Output the (X, Y) coordinate of the center of the cell containing the given text.  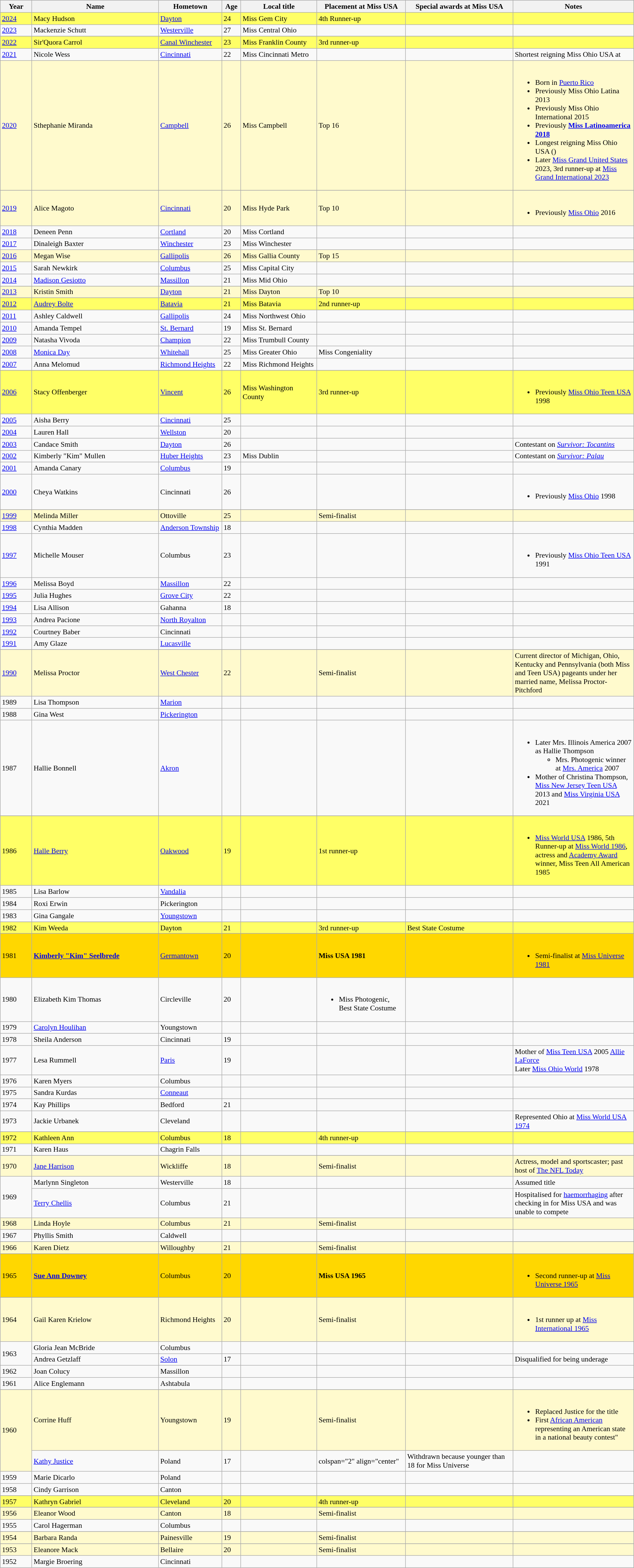
Jane Harrison (95, 1166)
Winchester (190, 244)
Cindy Garrison (95, 1490)
1975 (16, 1093)
Terry Chellis (95, 1203)
Michelle Mouser (95, 556)
Kathryn Gabriel (95, 1502)
Lesa Rummell (95, 1060)
Miss Gem City (279, 19)
2020 (16, 126)
Cheya Watkins (95, 492)
2nd runner-up (361, 304)
Contestant on Survivor: Tocantins (573, 444)
Age (231, 6)
2004 (16, 432)
1991 (16, 644)
Wickliffe (190, 1166)
Ashley Caldwell (95, 316)
1958 (16, 1490)
1998 (16, 528)
Mother of Miss Teen USA 2005 Allie LaForceLater Miss Ohio World 1978 (573, 1060)
Current director of Michigan, Ohio, Kentucky and Pennsylvania (both Miss and Teen USA) pageants under her married name, Melissa Proctor-Pitchford (573, 673)
Anna Melomud (95, 364)
Miss Cincinnati Metro (279, 55)
2014 (16, 280)
2007 (16, 364)
Jackie Urbanek (95, 1121)
1999 (16, 516)
2000 (16, 492)
1994 (16, 608)
1969 (16, 1197)
Elizabeth Kim Thomas (95, 1000)
Karen Dietz (95, 1248)
1954 (16, 1538)
Sarah Newkirk (95, 268)
1960 (16, 1430)
West Chester (190, 673)
Cynthia Madden (95, 528)
Courtney Baber (95, 632)
Campbell (190, 126)
Roxi Erwin (95, 904)
Melinda Miller (95, 516)
Actress, model and sportscaster; past host of The NFL Today (573, 1166)
Shortest reigning Miss Ohio USA at (573, 55)
Bellaire (190, 1550)
2015 (16, 268)
27 (231, 30)
Mackenzie Schutt (95, 30)
Andrea Getzlaff (95, 1360)
Wellston (190, 432)
Lauren Hall (95, 432)
Replaced Justice for the titleFirst African American representing an American state in a national beauty contest" (573, 1420)
1989 (16, 702)
Best State Costume (459, 928)
1980 (16, 1000)
1957 (16, 1502)
Karen Haus (95, 1150)
Miss USA 1965 (361, 1276)
Phyllis Smith (95, 1236)
1973 (16, 1121)
Miss Northwest Ohio (279, 316)
1993 (16, 620)
Champion (190, 340)
Miss Congeniality (361, 352)
Karen Myers (95, 1081)
Gloria Jean McBride (95, 1348)
Vincent (190, 392)
2010 (16, 328)
Miss Washington County (279, 392)
Miss Cortland (279, 232)
North Royalton (190, 620)
Gahanna (190, 608)
Sandra Kurdas (95, 1093)
Kathy Justice (95, 1461)
Julia Hughes (95, 596)
Notes (573, 6)
Miss Richmond Heights (279, 364)
Top 15 (361, 256)
Madison Gesiotto (95, 280)
Previously Miss Ohio 1998 (573, 492)
1995 (16, 596)
Grove City (190, 596)
Sue Ann Downey (95, 1276)
Barbara Randa (95, 1538)
1979 (16, 1028)
1st runner up at Miss International 1965 (573, 1320)
Megan Wise (95, 256)
1971 (16, 1150)
2005 (16, 420)
Miss Gallia County (279, 256)
Represented Ohio at Miss World USA 1974 (573, 1121)
Hometown (190, 6)
Local title (279, 6)
1990 (16, 673)
2001 (16, 468)
1966 (16, 1248)
Hospitalised for haemorrhaging after checking in for Miss USA and was unable to compete (573, 1203)
Miss Mid Ohio (279, 280)
2008 (16, 352)
Special awards at Miss USA (459, 6)
Gina West (95, 714)
1985 (16, 892)
Aisha Berry (95, 420)
1978 (16, 1040)
Hallie Bonnell (95, 768)
Miss Campbell (279, 126)
Miss USA 1981 (361, 956)
Conneaut (190, 1093)
2006 (16, 392)
Carol Hagerman (95, 1526)
Batavia (190, 304)
Amanda Tempel (95, 328)
Anderson Township (190, 528)
Amy Glaze (95, 644)
1977 (16, 1060)
Andrea Pacione (95, 620)
Audrey Bolte (95, 304)
Assumed title (573, 1182)
Melissa Boyd (95, 584)
Withdrawn because younger than 18 for Miss Universe (459, 1461)
1988 (16, 714)
Marion (190, 702)
Sheila Anderson (95, 1040)
Alice Magoto (95, 208)
Kimberly "Kim" Seelbrede (95, 956)
1962 (16, 1372)
2003 (16, 444)
2016 (16, 256)
Lucasville (190, 644)
Circleville (190, 1000)
Willoughby (190, 1248)
Miss Dublin (279, 457)
1961 (16, 1384)
Kay Phillips (95, 1105)
Lisa Allison (95, 608)
1953 (16, 1550)
Macy Hudson (95, 19)
2024 (16, 19)
1974 (16, 1105)
Cortland (190, 232)
Deneen Penn (95, 232)
Marie Dicarlo (95, 1477)
Miss World USA 1986, 5th Runner-up at Miss World 1986, actress and Academy Award winner, Miss Teen All American 1985 (573, 851)
Contestant on Survivor: Palau (573, 457)
Oakwood (190, 851)
1983 (16, 916)
Nicole Wess (95, 55)
Chagrin Falls (190, 1150)
Kristin Smith (95, 292)
4th Runner-up (361, 19)
Ashtabula (190, 1384)
Marlynn Singleton (95, 1182)
Miss Photogenic, Best State Costume (361, 1000)
1976 (16, 1081)
Halle Berry (95, 851)
1997 (16, 556)
Margie Broering (95, 1562)
Previously Miss Ohio Teen USA 1998 (573, 392)
Canal Winchester (190, 43)
Natasha Vivoda (95, 340)
Gina Gangale (95, 916)
Vandalia (190, 892)
Amanda Canary (95, 468)
1952 (16, 1562)
2017 (16, 244)
Gail Karen Krielow (95, 1320)
1965 (16, 1276)
1984 (16, 904)
1955 (16, 1526)
Miss Winchester (279, 244)
Corrine Huff (95, 1420)
Previously Miss Ohio Teen USA 1991 (573, 556)
Huber Heights (190, 457)
1967 (16, 1236)
Alice Englemann (95, 1384)
2019 (16, 208)
2021 (16, 55)
1963 (16, 1354)
2018 (16, 232)
2013 (16, 292)
Miss Capital City (279, 268)
1996 (16, 584)
Solon (190, 1360)
Ottoville (190, 516)
1987 (16, 768)
Paris (190, 1060)
colspan="2" align="center" (361, 1461)
Semi-finalist at Miss Universe 1981 (573, 956)
Miss Trumbull County (279, 340)
1972 (16, 1138)
Lisa Barlow (95, 892)
Miss Dayton (279, 292)
Year (16, 6)
Disqualified for being underage (573, 1360)
1992 (16, 632)
Eleanore Mack (95, 1550)
Candace Smith (95, 444)
1964 (16, 1320)
Name (95, 6)
Miss Franklin County (279, 43)
Dinaleigh Baxter (95, 244)
Joan Colucy (95, 1372)
1959 (16, 1477)
Kimberly "Kim" Mullen (95, 457)
2002 (16, 457)
2022 (16, 43)
2011 (16, 316)
Whitehall (190, 352)
Lisa Thompson (95, 702)
Linda Hoyle (95, 1224)
Germantown (190, 956)
Miss Batavia (279, 304)
Akron (190, 768)
2023 (16, 30)
Miss St. Bernard (279, 328)
Stacy Offenberger (95, 392)
1981 (16, 956)
2009 (16, 340)
1986 (16, 851)
Painesville (190, 1538)
Miss Hyde Park (279, 208)
Sthephanie Miranda (95, 126)
1st runner-up (361, 851)
Miss Greater Ohio (279, 352)
Carolyn Houlihan (95, 1028)
1956 (16, 1514)
Top 16 (361, 126)
Caldwell (190, 1236)
Melissa Proctor (95, 673)
St. Bernard (190, 328)
Previously Miss Ohio 2016 (573, 208)
Kim Weeda (95, 928)
Sir'Quora Carrol (95, 43)
Miss Central Ohio (279, 30)
2012 (16, 304)
1968 (16, 1224)
Bedford (190, 1105)
1970 (16, 1166)
Kathleen Ann (95, 1138)
1982 (16, 928)
Placement at Miss USA (361, 6)
Eleanor Wood (95, 1514)
Monica Day (95, 352)
Second runner-up at Miss Universe 1965 (573, 1276)
